Find where the given text appears and provide that cell's center as (x, y) coordinate. 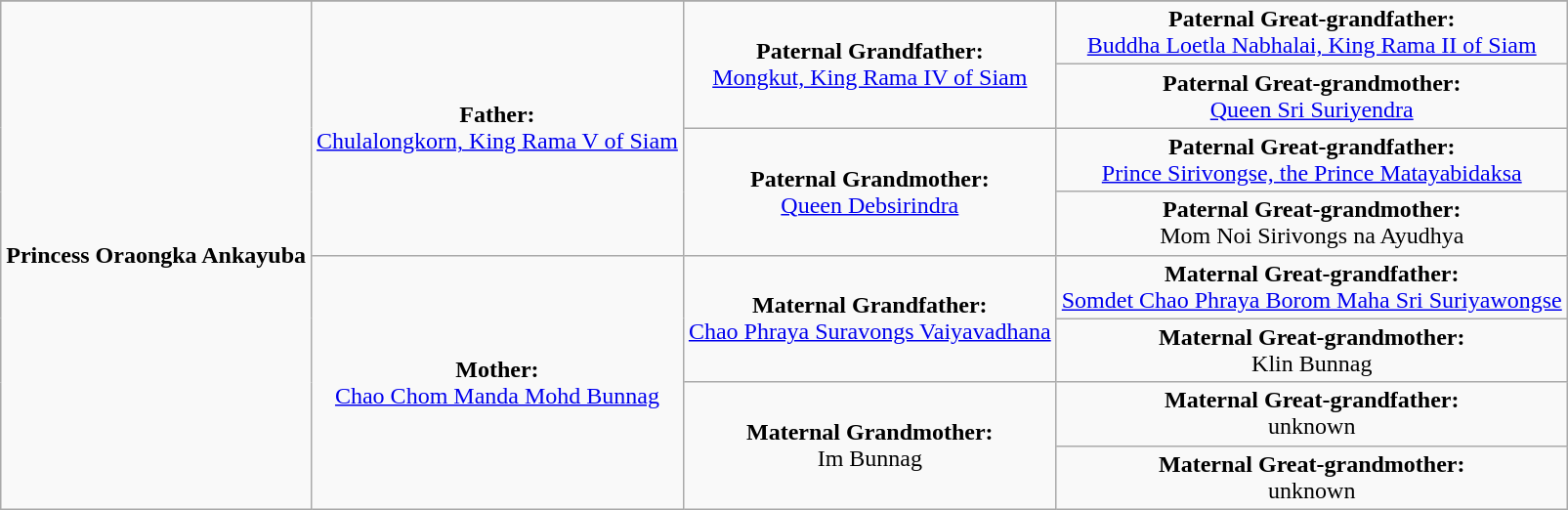
Princess Oraongka Ankayuba (156, 255)
Maternal Grandmother:Im Bunnag (869, 446)
Maternal Grandfather:Chao Phraya Suravongs Vaiyavadhana (869, 319)
Paternal Great-grandfather:Prince Sirivongse, the Prince Matayabidaksa (1311, 160)
Paternal Great-grandmother:Mom Noi Sirivongs na Ayudhya (1311, 223)
Paternal Grandmother:Queen Debsirindra (869, 191)
Mother:Chao Chom Manda Mohd Bunnag (498, 382)
Father:Chulalongkorn, King Rama V of Siam (498, 128)
Paternal Grandfather:Mongkut, King Rama IV of Siam (869, 64)
Paternal Great-grandmother:Queen Sri Suriyendra (1311, 96)
Maternal Great-grandmother:Klin Bunnag (1311, 350)
Maternal Great-grandfather:unknown (1311, 414)
Paternal Great-grandfather:Buddha Loetla Nabhalai, King Rama II of Siam (1311, 33)
Maternal Great-grandfather:Somdet Chao Phraya Borom Maha Sri Suriyawongse (1311, 287)
Maternal Great-grandmother:unknown (1311, 477)
